Find where the given text appears and provide that cell's center as (x, y) coordinate. 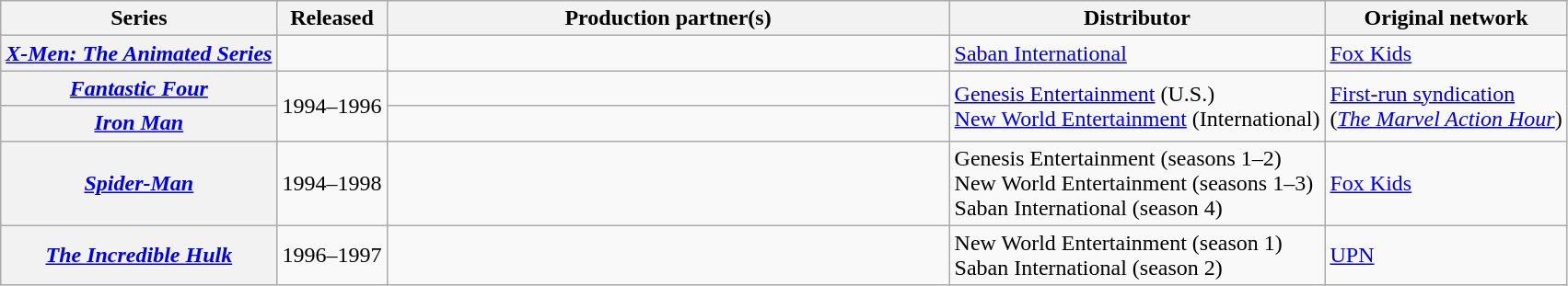
X-Men: The Animated Series (139, 53)
UPN (1446, 256)
1994–1998 (331, 183)
Saban International (1137, 53)
Spider-Man (139, 183)
1994–1996 (331, 106)
Released (331, 18)
Fantastic Four (139, 88)
Production partner(s) (668, 18)
New World Entertainment (season 1)Saban International (season 2) (1137, 256)
Distributor (1137, 18)
Iron Man (139, 123)
The Incredible Hulk (139, 256)
Genesis Entertainment (seasons 1–2)New World Entertainment (seasons 1–3)Saban International (season 4) (1137, 183)
Original network (1446, 18)
First-run syndication(The Marvel Action Hour) (1446, 106)
Series (139, 18)
1996–1997 (331, 256)
Genesis Entertainment (U.S.)New World Entertainment (International) (1137, 106)
